Provide the (X, Y) coordinate of the cell's center where the given text is located.  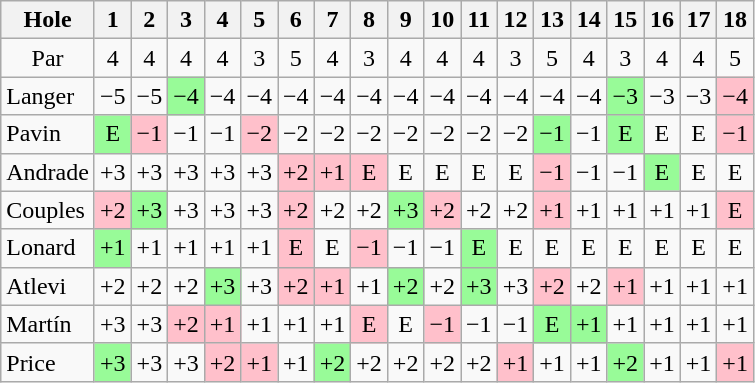
Andrade (48, 172)
Langer (48, 96)
Atlevi (48, 286)
18 (736, 20)
Martín (48, 324)
Price (48, 362)
7 (332, 20)
15 (626, 20)
13 (552, 20)
16 (662, 20)
12 (516, 20)
14 (588, 20)
2 (150, 20)
Hole (48, 20)
1 (112, 20)
11 (480, 20)
8 (370, 20)
9 (406, 20)
Par (48, 58)
Lonard (48, 248)
Pavin (48, 134)
10 (442, 20)
Couples (48, 210)
17 (698, 20)
6 (296, 20)
